Detect which cell encompasses the target text, then output its (X, Y) center coordinate. 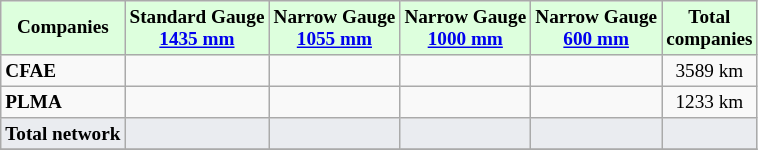
1233 km (710, 102)
Total network (63, 134)
Narrow Gauge600 mm (596, 28)
Totalcompanies (710, 28)
Narrow Gauge1000 mm (466, 28)
CFAE (63, 71)
Narrow Gauge1055 mm (334, 28)
PLMA (63, 102)
3589 km (710, 71)
Standard Gauge1435 mm (197, 28)
Companies (63, 28)
